Detect which cell encompasses the target text, then output its (x, y) center coordinate. 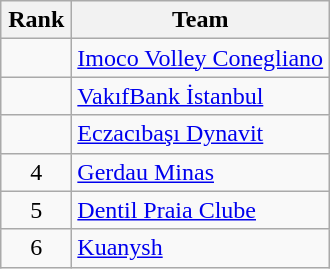
Eczacıbaşı Dynavit (200, 134)
Team (200, 20)
6 (36, 248)
VakıfBank İstanbul (200, 96)
Kuanysh (200, 248)
Gerdau Minas (200, 172)
Dentil Praia Clube (200, 210)
Rank (36, 20)
4 (36, 172)
5 (36, 210)
Imoco Volley Conegliano (200, 58)
